Find where the given text appears and provide that cell's center as [x, y] coordinate. 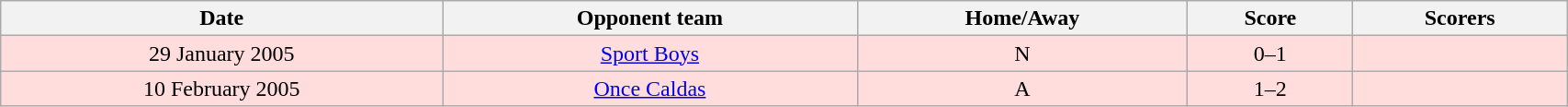
N [1022, 53]
Score [1270, 18]
29 January 2005 [222, 53]
10 February 2005 [222, 89]
Sport Boys [650, 53]
Once Caldas [650, 89]
Scorers [1461, 18]
A [1022, 89]
Date [222, 18]
Home/Away [1022, 18]
Opponent team [650, 18]
0–1 [1270, 53]
1–2 [1270, 89]
